Identify which cell holds the provided text, then report its [x, y] central coordinate. 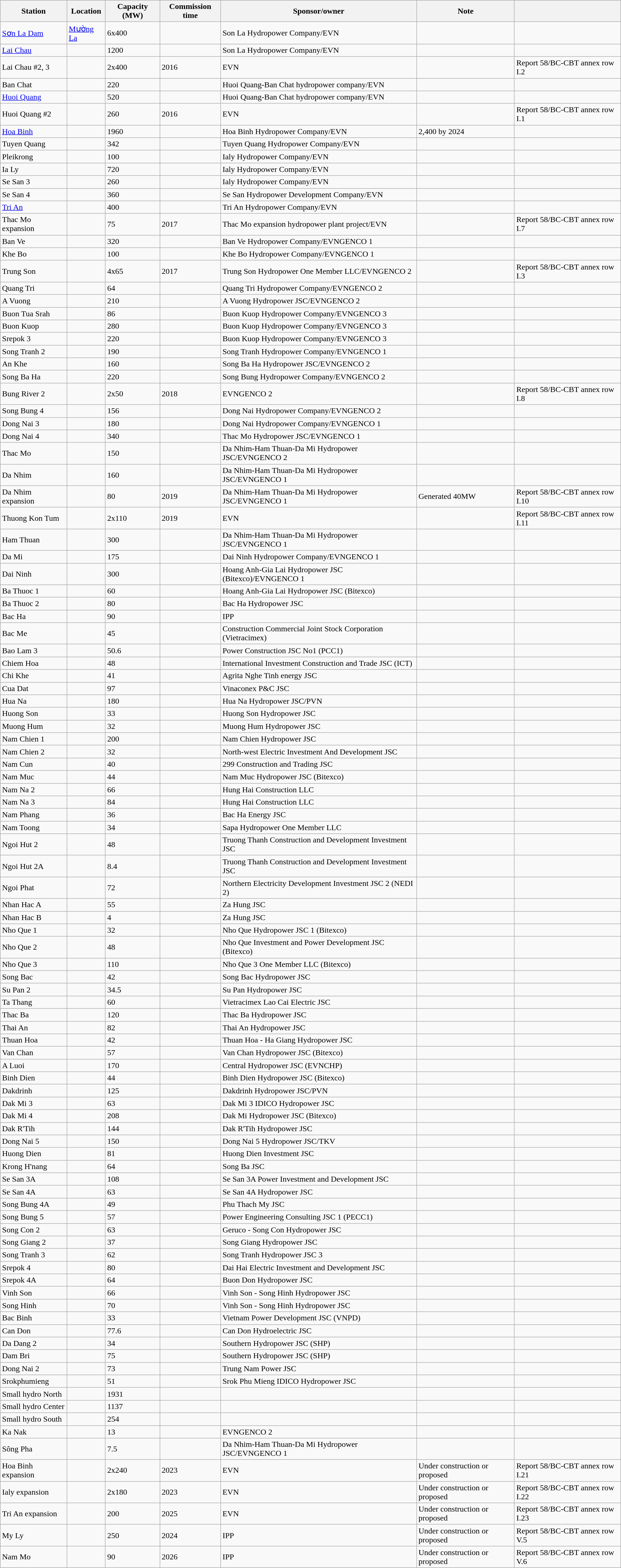
51 [133, 1381]
Song Bung 5 [34, 1217]
Thai An Hydropower JSC [318, 1027]
81 [133, 1154]
Report 58/BC-CBT annex row I.3 [568, 271]
Tri An expansion [34, 1514]
Ngoi Hut 2 [34, 844]
280 [133, 326]
A Vuong [34, 301]
72 [133, 888]
4 [133, 917]
Dai Ninh Hydropower Company/EVNGENCO 1 [318, 557]
40 [133, 764]
Sponsor/owner [318, 11]
Huong Son Hydropower JSC [318, 714]
Dong Nai 3 [34, 424]
Ngoi Hut 2A [34, 866]
Buon Kuop [34, 326]
Dakdrinh [34, 1091]
Dak Mi 3 [34, 1103]
Dak R'Tih Hydropower JSC [318, 1129]
Song Ba Ha [34, 377]
Buon Don Hydropower JSC [318, 1280]
Nho Que Hydropower JSC 1 (Bitexco) [318, 930]
Van Chan [34, 1053]
Song Tranh 3 [34, 1255]
Commission time [190, 11]
North-west Electric Investment And Development JSC [318, 751]
2026 [190, 1557]
2x50 [133, 394]
Nam Chien 2 [34, 751]
Krong H'nang [34, 1166]
Report 58/BC-CBT annex row I.1 [568, 114]
Da Nhim expansion [34, 497]
Small hydro North [34, 1394]
Song Con 2 [34, 1230]
Quang Tri [34, 288]
Song Bung Hydropower Company/EVNGENCO 2 [318, 377]
125 [133, 1091]
Ta Thang [34, 1002]
82 [133, 1027]
Se San 4A [34, 1192]
Huong Dien Investment JSC [318, 1154]
97 [133, 688]
Sông Pha [34, 1449]
Dak Mi Hydropower JSC (Bitexco) [318, 1116]
Nho Que 3 [34, 964]
Hoa Binh Hydropower Company/EVN [318, 131]
Dakdrinh Hydropower JSC/PVN [318, 1091]
1960 [133, 131]
Se San 3A [34, 1179]
Se San 4 [34, 195]
1931 [133, 1394]
Binh Dien [34, 1078]
Thac Mo Hydropower JSC/EVNGENCO 1 [318, 436]
Report 58/BC-CBT annex row I.22 [568, 1492]
Su Pan Hydropower JSC [318, 989]
Da Nhim-Ham Thuan-Da Mi Hydropower JSC/EVNGENCO 2 [318, 453]
720 [133, 169]
Nam Muc Hydropower JSC (Bitexco) [318, 777]
175 [133, 557]
Se San Hydropower Development Company/EVN [318, 195]
190 [133, 352]
Khe Bo [34, 254]
Agrita Nghe Tinh energy JSC [318, 676]
Dong Nai Hydropower Company/EVNGENCO 2 [318, 411]
Tuyen Quang [34, 144]
Vinaconex P&C JSC [318, 688]
Song Tranh Hydropower JSC 3 [318, 1255]
84 [133, 802]
Ia Ly [34, 169]
Phu Thach My JSC [318, 1204]
36 [133, 815]
Bac Ha Energy JSC [318, 815]
Srepok 4 [34, 1268]
299 Construction and Trading JSC [318, 764]
Muong Hum Hydropower JSC [318, 726]
Geruco - Song Con Hydropower JSC [318, 1230]
86 [133, 314]
Hua Na Hydropower JSC/PVN [318, 701]
6x400 [133, 33]
4x65 [133, 271]
13 [133, 1432]
520 [133, 97]
50.6 [133, 651]
Thuan Hoa [34, 1040]
Nam Phang [34, 815]
1200 [133, 50]
Nam Muc [34, 777]
Thac Mo [34, 453]
37 [133, 1242]
Can Don Hydroelectric JSC [318, 1331]
Nhan Hac A [34, 905]
Song Bac [34, 977]
Hoa Binh expansion [34, 1470]
Central Hydropower JSC (EVNCHP) [318, 1065]
A Luoi [34, 1065]
Bao Lam 3 [34, 651]
49 [133, 1204]
Bac Ha [34, 616]
41 [133, 676]
Dam Bri [34, 1356]
Nho Que Investment and Power Development JSC (Bitexco) [318, 947]
Song Tranh 2 [34, 352]
170 [133, 1065]
Quang Tri Hydropower Company/EVNGENCO 2 [318, 288]
Ngoi Phat [34, 888]
Nam Chien Hydropower JSC [318, 739]
Song Bung 4 [34, 411]
Mường La [86, 33]
Northern Electricity Development Investment JSC 2 (NEDI 2) [318, 888]
340 [133, 436]
400 [133, 207]
Song Tranh Hydropower Company/EVNGENCO 1 [318, 352]
Dong Nai 2 [34, 1369]
Dak R'Tih [34, 1129]
Tri An Hydropower Company/EVN [318, 207]
Da Nhim [34, 475]
Ba Thuoc 1 [34, 591]
Lai Chau #2, 3 [34, 67]
Song Ba Ha Hydropower JSC/EVNGENCO 2 [318, 364]
Song Bung 4A [34, 1204]
Dai Ninh [34, 574]
Srok Phu Mieng IDICO Hydropower JSC [318, 1381]
Srepok 3 [34, 339]
360 [133, 195]
Sapa Hydropower One Member LLC [318, 827]
Vietracimex Lao Cai Electric JSC [318, 1002]
Cua Dat [34, 688]
Hoa Binh [34, 131]
Huong Dien [34, 1154]
108 [133, 1179]
120 [133, 1015]
Se San 4A Hydropower JSC [318, 1192]
144 [133, 1129]
Huoi Quang [34, 97]
2x180 [133, 1492]
Ka Nak [34, 1432]
Sơn La Dam [34, 33]
208 [133, 1116]
Station [34, 11]
Ba Thuoc 2 [34, 604]
Small hydro South [34, 1419]
Dak Mi 4 [34, 1116]
8.4 [133, 866]
An Khe [34, 364]
Srokphumieng [34, 1381]
210 [133, 301]
Note [466, 11]
Srepok 4A [34, 1280]
Nhan Hac B [34, 917]
156 [133, 411]
Khe Bo Hydropower Company/EVNGENCO 1 [318, 254]
73 [133, 1369]
Chiem Hoa [34, 663]
55 [133, 905]
Ban Chat [34, 85]
254 [133, 1419]
Se San 3A Power Investment and Development JSC [318, 1179]
Nam Na 2 [34, 790]
2025 [190, 1514]
1137 [133, 1406]
Da Mi [34, 557]
Trung Son Hydropower One Member LLC/EVNGENCO 2 [318, 271]
Construction Commercial Joint Stock Corporation (Vietracimex) [318, 633]
Nam Toong [34, 827]
Da Dang 2 [34, 1343]
Huoi Quang #2 [34, 114]
Report 58/BC-CBT annex row I.7 [568, 224]
Chi Khe [34, 676]
Su Pan 2 [34, 989]
Generated 40MW [466, 497]
Report 58/BC-CBT annex row I.10 [568, 497]
Trung Nam Power JSC [318, 1369]
Hoang Anh-Gia Lai Hydropower JSC (Bitexco)/EVNGENCO 1 [318, 574]
Vietnam Power Development JSC (VNPD) [318, 1318]
Buon Tua Srah [34, 314]
Song Ba JSC [318, 1166]
Report 58/BC-CBT annex row I.2 [568, 67]
2024 [190, 1535]
2x240 [133, 1470]
A Vuong Hydropower JSC/EVNGENCO 2 [318, 301]
62 [133, 1255]
Van Chan Hydropower JSC (Bitexco) [318, 1053]
Dong Nai 5 [34, 1141]
250 [133, 1535]
Huong Son [34, 714]
Capacity (MW) [133, 11]
Report 58/BC-CBT annex row I.8 [568, 394]
2018 [190, 394]
Small hydro Center [34, 1406]
Thac Mo expansion hydropower plant project/EVN [318, 224]
Report 58/BC-CBT annex row V.5 [568, 1535]
Report 58/BC-CBT annex row I.21 [568, 1470]
2x400 [133, 67]
Bac Binh [34, 1318]
Dak Mi 3 IDICO Hydropower JSC [318, 1103]
Pleikrong [34, 157]
Nho Que 2 [34, 947]
2,400 by 2024 [466, 131]
Dong Nai Hydropower Company/EVNGENCO 1 [318, 424]
77.6 [133, 1331]
Thai An [34, 1027]
Hua Na [34, 701]
Ban Ve Hydropower Company/EVNGENCO 1 [318, 241]
Bung River 2 [34, 394]
Can Don [34, 1331]
International Investment Construction and Trade JSC (ICT) [318, 663]
Song Giang Hydropower JSC [318, 1242]
Nam Cun [34, 764]
Power Construction JSC No1 (PCC1) [318, 651]
Ban Ve [34, 241]
Thac Ba Hydropower JSC [318, 1015]
Se San 3 [34, 182]
Song Bac Hydropower JSC [318, 977]
2x110 [133, 518]
Nam Chien 1 [34, 739]
Nam Na 3 [34, 802]
70 [133, 1305]
Dong Nai 4 [34, 436]
45 [133, 633]
Dai Hai Electric Investment and Development JSC [318, 1268]
Report 58/BC-CBT annex row I.23 [568, 1514]
Dong Nai 5 Hydropower JSC/TKV [318, 1141]
Nho Que 1 [34, 930]
Report 58/BC-CBT annex row I.11 [568, 518]
320 [133, 241]
Bac Ha Hydropower JSC [318, 604]
Thac Ba [34, 1015]
Hoang Anh-Gia Lai Hydropower JSC (Bitexco) [318, 591]
Ham Thuan [34, 540]
Song Giang 2 [34, 1242]
Tuyen Quang Hydropower Company/EVN [318, 144]
Ialy expansion [34, 1492]
110 [133, 964]
Muong Hum [34, 726]
Bac Me [34, 633]
Location [86, 11]
7.5 [133, 1449]
Song Hinh [34, 1305]
34.5 [133, 989]
Tri An [34, 207]
Thuong Kon Tum [34, 518]
Report 58/BC-CBT annex row V.6 [568, 1557]
My Ly [34, 1535]
Nam Mo [34, 1557]
Binh Dien Hydropower JSC (Bitexco) [318, 1078]
Thac Mo expansion [34, 224]
342 [133, 144]
Thuan Hoa - Ha Giang Hydropower JSC [318, 1040]
Vinh Son [34, 1293]
Nho Que 3 One Member LLC (Bitexco) [318, 964]
Power Engineering Consulting JSC 1 (PECC1) [318, 1217]
Trung Son [34, 271]
Lai Chau [34, 50]
